Capture the cell that displays the provided text and extract its [x, y] central coordinate. 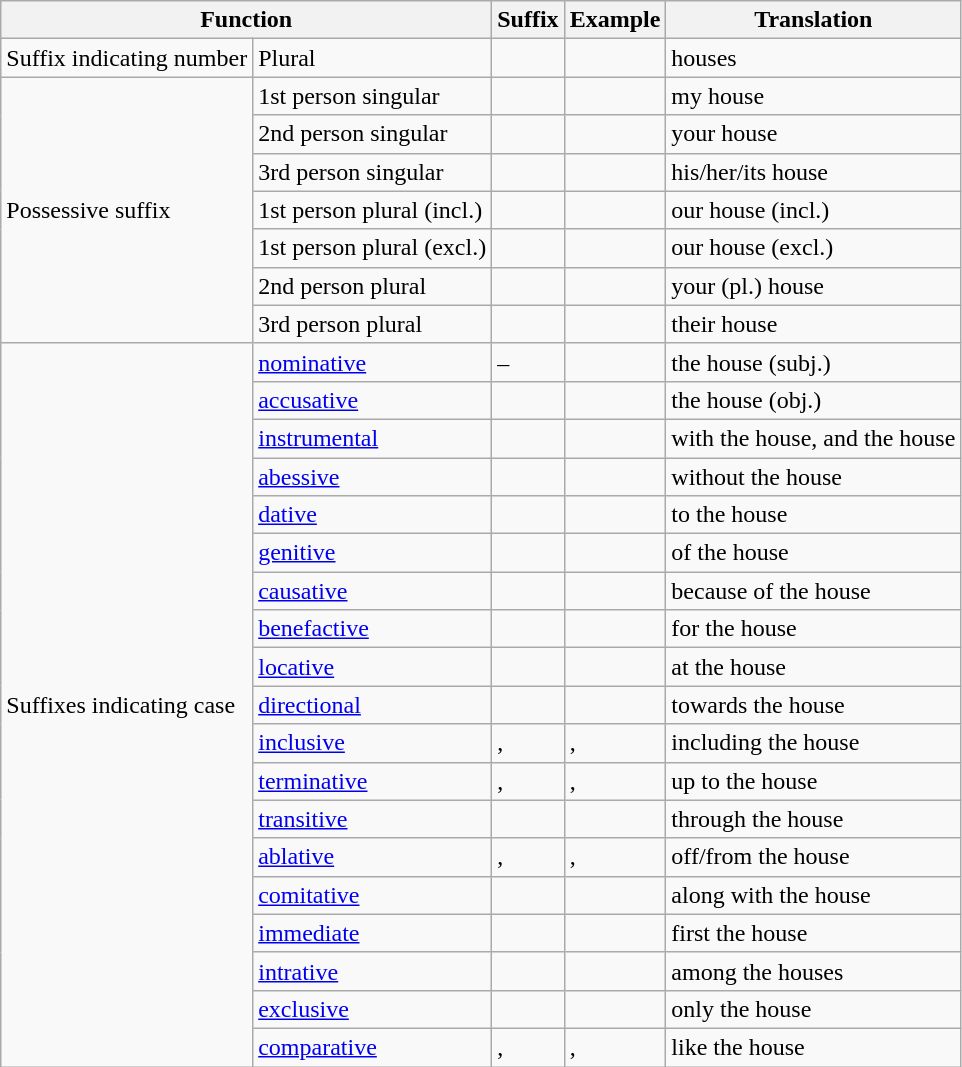
terminative [372, 781]
transitive [372, 819]
instrumental [372, 438]
of the house [814, 553]
among the houses [814, 971]
Suffix [528, 20]
like the house [814, 1047]
intrative [372, 971]
our house (incl.) [814, 210]
locative [372, 667]
along with the house [814, 895]
abessive [372, 477]
only the house [814, 1009]
accusative [372, 400]
Plural [372, 58]
inclusive [372, 743]
up to the house [814, 781]
ablative [372, 857]
towards the house [814, 705]
for the house [814, 629]
your (pl.) house [814, 286]
2nd person plural [372, 286]
Possessive suffix [127, 210]
2nd person singular [372, 134]
with the house, and the house [814, 438]
causative [372, 591]
directional [372, 705]
their house [814, 324]
through the house [814, 819]
immediate [372, 933]
at the house [814, 667]
Suffix indicating number [127, 58]
first the house [814, 933]
including the house [814, 743]
my house [814, 96]
the house (obj.) [814, 400]
because of the house [814, 591]
3rd person singular [372, 172]
1st person singular [372, 96]
dative [372, 515]
3rd person plural [372, 324]
Translation [814, 20]
the house (subj.) [814, 362]
1st person plural (incl.) [372, 210]
Suffixes indicating case [127, 704]
exclusive [372, 1009]
your house [814, 134]
houses [814, 58]
off/from the house [814, 857]
comitative [372, 895]
1st person plural (excl.) [372, 248]
Function [246, 20]
Example [615, 20]
benefactive [372, 629]
nominative [372, 362]
comparative [372, 1047]
our house (excl.) [814, 248]
his/her/its house [814, 172]
to the house [814, 515]
genitive [372, 553]
without the house [814, 477]
– [528, 362]
